Find where the given text appears and provide that cell's center as (x, y) coordinate. 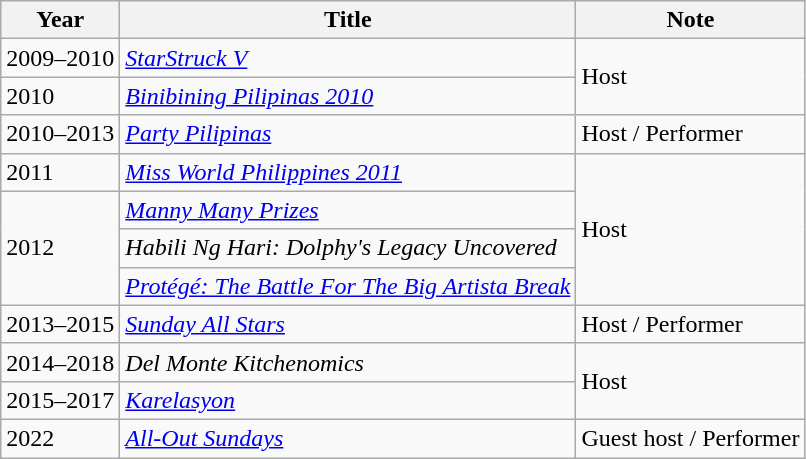
Miss World Philippines 2011 (348, 172)
All-Out Sundays (348, 438)
Year (60, 20)
Protégé: The Battle For The Big Artista Break (348, 286)
Binibining Pilipinas 2010 (348, 96)
Sunday All Stars (348, 324)
2009–2010 (60, 58)
2010 (60, 96)
Habili Ng Hari: Dolphy's Legacy Uncovered (348, 248)
Party Pilipinas (348, 134)
2014–2018 (60, 362)
2011 (60, 172)
Karelasyon (348, 400)
StarStruck V (348, 58)
2012 (60, 248)
2022 (60, 438)
Del Monte Kitchenomics (348, 362)
Manny Many Prizes (348, 210)
2010–2013 (60, 134)
Note (690, 20)
2015–2017 (60, 400)
Guest host / Performer (690, 438)
Title (348, 20)
2013–2015 (60, 324)
